For the text-containing cell, return its midpoint in (X, Y) coordinate format. 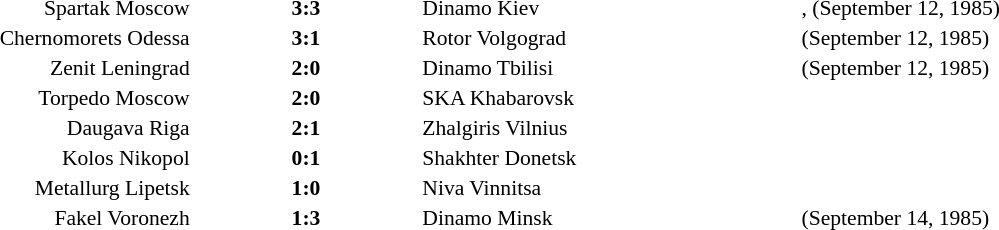
3:1 (306, 38)
Shakhter Donetsk (610, 158)
1:0 (306, 188)
2:1 (306, 128)
SKA Khabarovsk (610, 98)
Zhalgiris Vilnius (610, 128)
Niva Vinnitsa (610, 188)
Rotor Volgograd (610, 38)
0:1 (306, 158)
Dinamo Tbilisi (610, 68)
